Detect which cell encompasses the target text, then output its (X, Y) center coordinate. 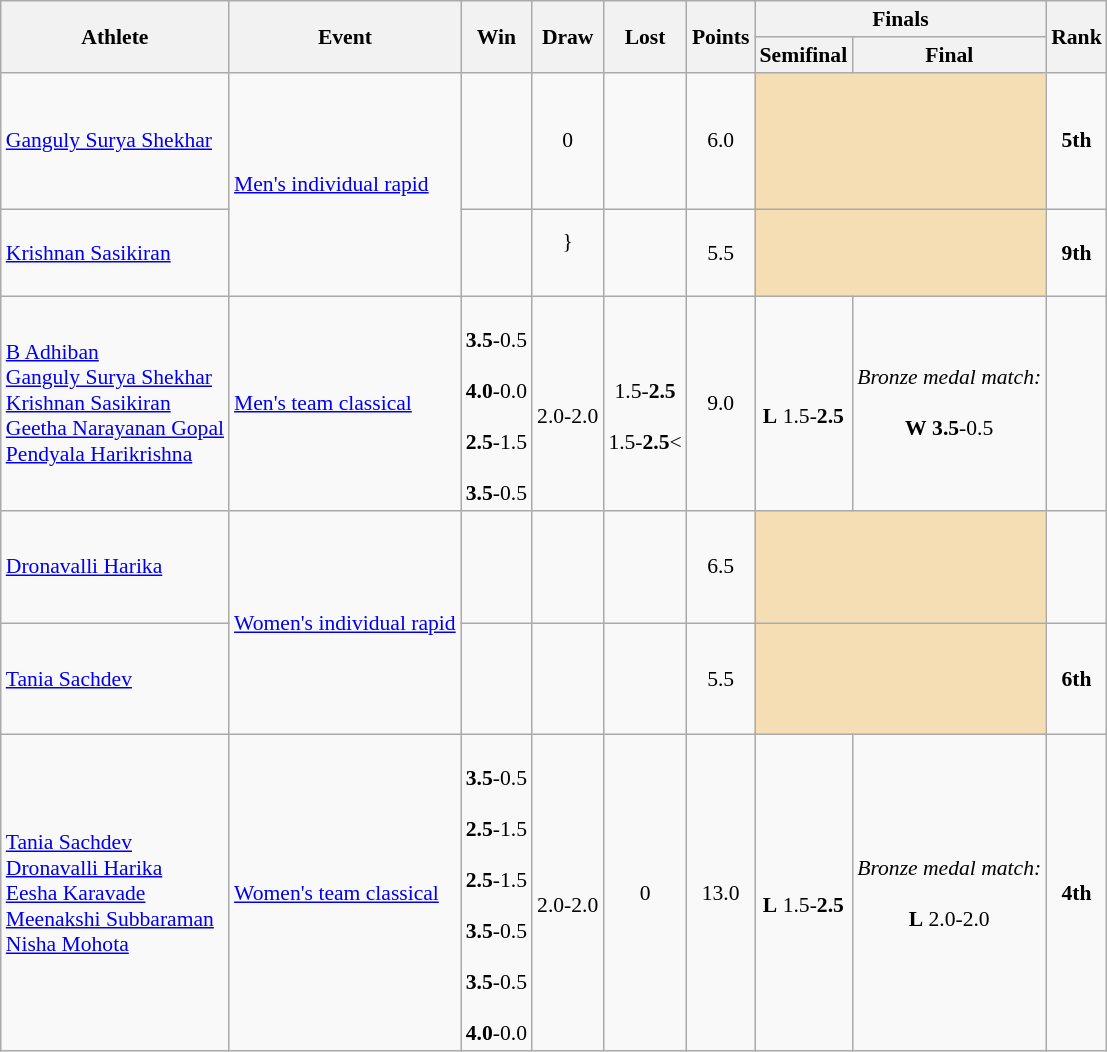
Tania SachdevDronavalli HarikaEesha KaravadeMeenakshi SubbaramanNisha Mohota (115, 893)
6.0 (721, 141)
Rank (1076, 36)
Women's individual rapid (345, 623)
Dronavalli Harika (115, 567)
Men's team classical (345, 404)
9.0 (721, 404)
5th (1076, 141)
Finals (901, 19)
4th (1076, 893)
3.5-0.52.5-1.52.5-1.53.5-0.53.5-0.54.0-0.0 (496, 893)
Bronze medal match:L 2.0-2.0 (949, 893)
Men's individual rapid (345, 184)
6.5 (721, 567)
Krishnan Sasikiran (115, 254)
Points (721, 36)
13.0 (721, 893)
Final (949, 55)
Draw (568, 36)
9th (1076, 254)
Ganguly Surya Shekhar (115, 141)
Women's team classical (345, 893)
Athlete (115, 36)
1.5-2.51.5-2.5< (644, 404)
Semifinal (804, 55)
Tania Sachdev (115, 679)
} (568, 254)
3.5-0.54.0-0.02.5-1.53.5-0.5 (496, 404)
Event (345, 36)
6th (1076, 679)
Win (496, 36)
B AdhibanGanguly Surya ShekharKrishnan SasikiranGeetha Narayanan GopalPendyala Harikrishna (115, 404)
Lost (644, 36)
Bronze medal match:W 3.5-0.5 (949, 404)
